Pinpoint the cell where the given text exists, returning its [x, y] midpoint coordinate. 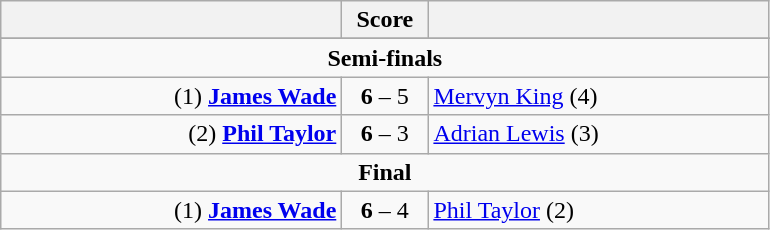
(2) Phil Taylor [172, 134]
6 – 5 [385, 96]
Final [385, 172]
Score [385, 20]
Mervyn King (4) [598, 96]
6 – 3 [385, 134]
Semi-finals [385, 58]
Phil Taylor (2) [598, 210]
6 – 4 [385, 210]
Adrian Lewis (3) [598, 134]
